Scan for the cell matching the given text and deliver its [x, y] coordinate at center. 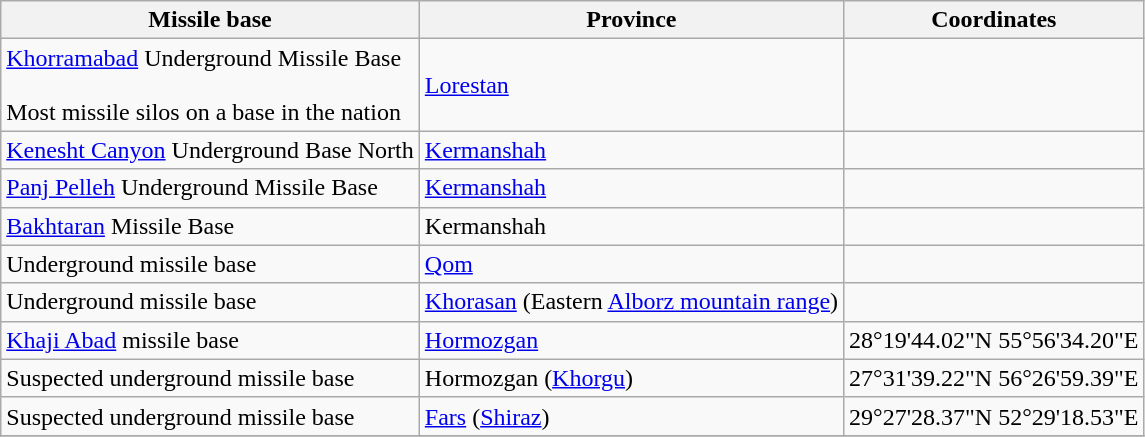
Panj Pelleh Underground Missile Base [210, 188]
29°27'28.37"N 52°29'18.53"E [994, 416]
Kenesht Canyon Underground Base North [210, 150]
28°19'44.02"N 55°56'34.20"E [994, 340]
Coordinates [994, 20]
Khaji Abad missile base [210, 340]
27°31'39.22"N 56°26'59.39"E [994, 378]
Fars (Shiraz) [631, 416]
Khorramabad Underground Missile BaseMost missile silos on a base in the nation [210, 85]
Province [631, 20]
Missile base [210, 20]
Hormozgan [631, 340]
Khorasan (Eastern Alborz mountain range) [631, 302]
Hormozgan (Khorgu) [631, 378]
Lorestan [631, 85]
Qom [631, 264]
Bakhtaran Missile Base [210, 226]
